Return the (X, Y) coordinate for the center point of the cell that contains the specified text.  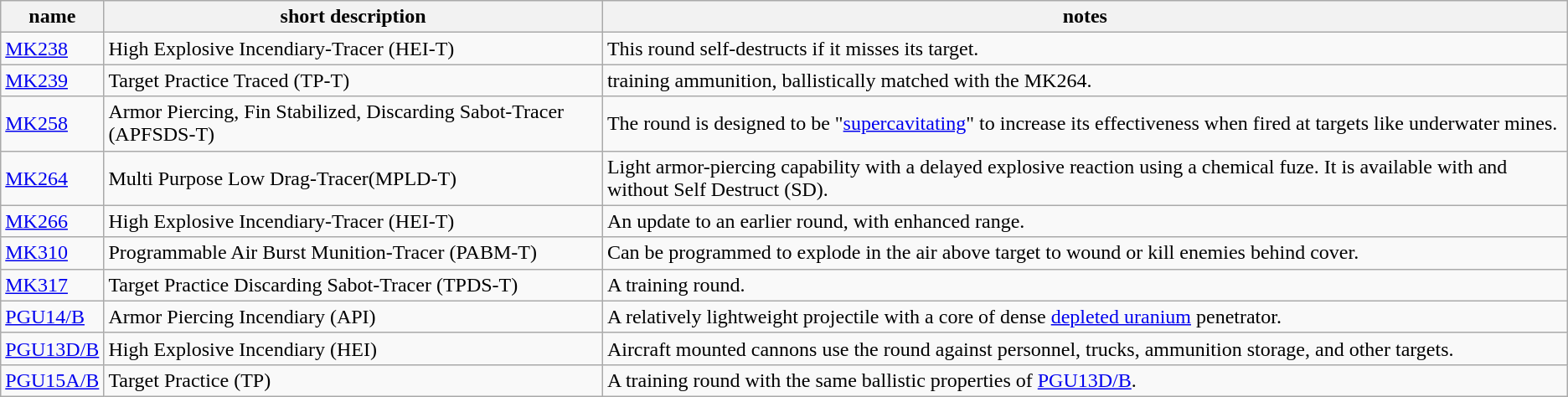
PGU15A/B (52, 380)
MK264 (52, 178)
A training round. (1085, 285)
name (52, 17)
MK310 (52, 253)
Target Practice Traced (TP-T) (353, 80)
A relatively lightweight projectile with a core of dense depleted uranium penetrator. (1085, 317)
Target Practice (TP) (353, 380)
Can be programmed to explode in the air above target to wound or kill enemies behind cover. (1085, 253)
MK239 (52, 80)
Aircraft mounted cannons use the round against personnel, trucks, ammunition storage, and other targets. (1085, 348)
Target Practice Discarding Sabot-Tracer (TPDS-T) (353, 285)
A training round with the same ballistic properties of PGU13D/B. (1085, 380)
This round self-destructs if it misses its target. (1085, 49)
Programmable Air Burst Munition-Tracer (PABM-T) (353, 253)
PGU14/B (52, 317)
MK258 (52, 124)
MK317 (52, 285)
MK266 (52, 221)
notes (1085, 17)
The round is designed to be "supercavitating" to increase its effectiveness when fired at targets like underwater mines. (1085, 124)
An update to an earlier round, with enhanced range. (1085, 221)
Multi Purpose Low Drag-Tracer(MPLD-T) (353, 178)
High Explosive Incendiary (HEI) (353, 348)
training ammunition, ballistically matched with the MK264. (1085, 80)
Armor Piercing Incendiary (API) (353, 317)
Armor Piercing, Fin Stabilized, Discarding Sabot-Tracer (APFSDS-T) (353, 124)
PGU13D/B (52, 348)
short description (353, 17)
MK238 (52, 49)
Light armor-piercing capability with a delayed explosive reaction using a chemical fuze. It is available with and without Self Destruct (SD). (1085, 178)
